Locate the cell with the specified text and output its [X, Y] center coordinate. 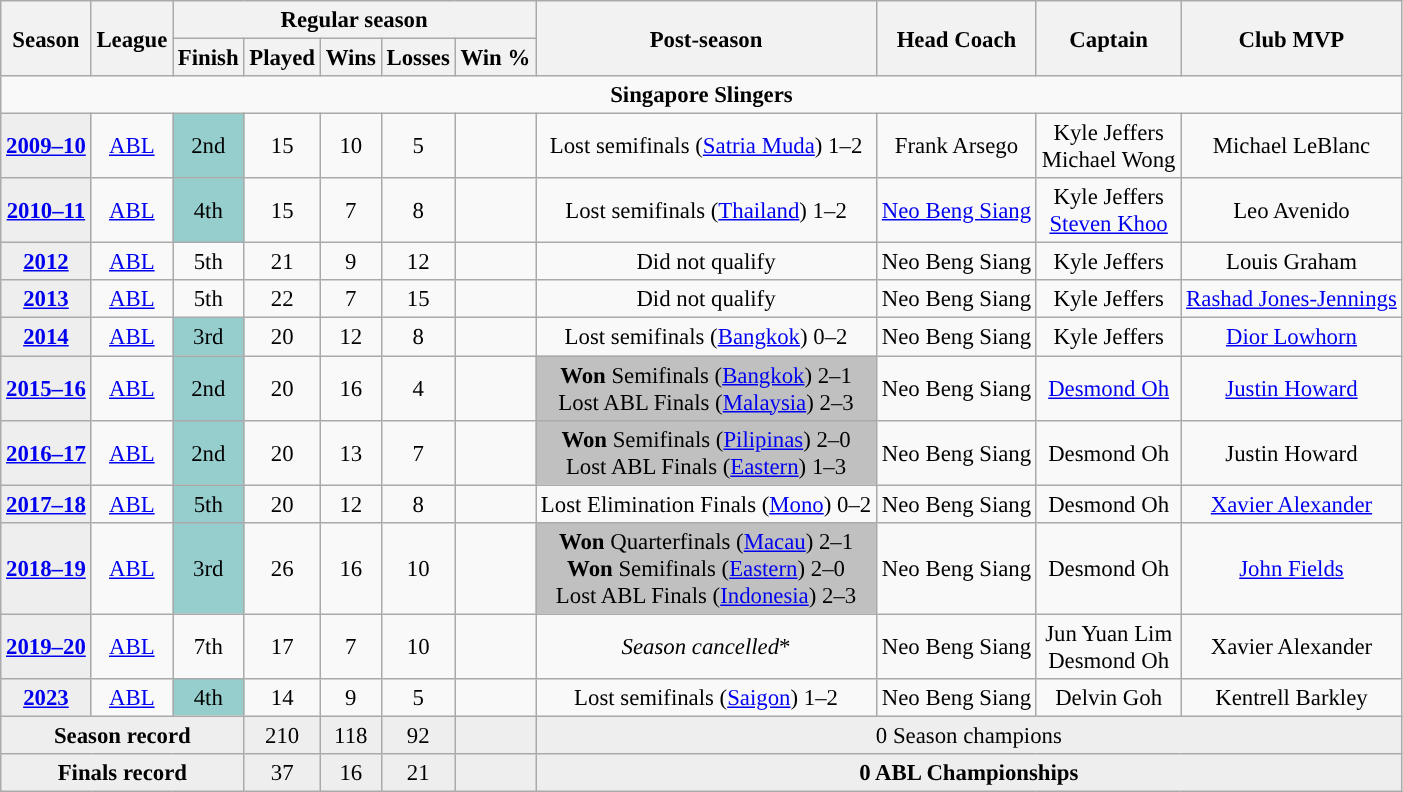
Season cancelled* [706, 646]
John Fields [1292, 568]
2017–18 [46, 504]
Frank Arsego [956, 146]
Played [282, 58]
92 [418, 735]
Wins [350, 58]
0 ABL Championships [970, 773]
26 [282, 568]
Kyle JeffersMichael Wong [1108, 146]
Club MVP [1292, 38]
7th [208, 646]
13 [350, 452]
Finals record [122, 773]
Jun Yuan LimDesmond Oh [1108, 646]
Lost Elimination Finals (Mono) 0–2 [706, 504]
Louis Graham [1292, 262]
Won Semifinals (Pilipinas) 2–0Lost ABL Finals (Eastern) 1–3 [706, 452]
14 [282, 698]
Won Quarterfinals (Macau) 2–1Won Semifinals (Eastern) 2–0Lost ABL Finals (Indonesia) 2–3 [706, 568]
Lost semifinals (Saigon) 1–2 [706, 698]
Finish [208, 58]
118 [350, 735]
Rashad Jones-Jennings [1292, 299]
Leo Avenido [1292, 210]
22 [282, 299]
17 [282, 646]
Kyle JeffersSteven Khoo [1108, 210]
2023 [46, 698]
210 [282, 735]
Post-season [706, 38]
Win % [495, 58]
Dior Lowhorn [1292, 337]
Delvin Goh [1108, 698]
Michael LeBlanc [1292, 146]
Lost semifinals (Satria Muda) 1–2 [706, 146]
Lost semifinals (Thailand) 1–2 [706, 210]
2012 [46, 262]
2019–20 [46, 646]
4 [418, 388]
Captain [1108, 38]
Season [46, 38]
37 [282, 773]
0 Season champions [970, 735]
Kentrell Barkley [1292, 698]
Losses [418, 58]
2014 [46, 337]
Regular season [354, 20]
2016–17 [46, 452]
Lost semifinals (Bangkok) 0–2 [706, 337]
Singapore Slingers [702, 95]
2015–16 [46, 388]
2010–11 [46, 210]
Head Coach [956, 38]
2013 [46, 299]
Season record [122, 735]
2018–19 [46, 568]
League [132, 38]
Won Semifinals (Bangkok) 2–1Lost ABL Finals (Malaysia) 2–3 [706, 388]
2009–10 [46, 146]
